Extract the [x, y] coordinate from the center of the cell holding the provided text.  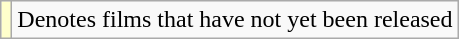
Denotes films that have not yet been released [235, 20]
